For the text-containing cell, return its midpoint in [X, Y] coordinate format. 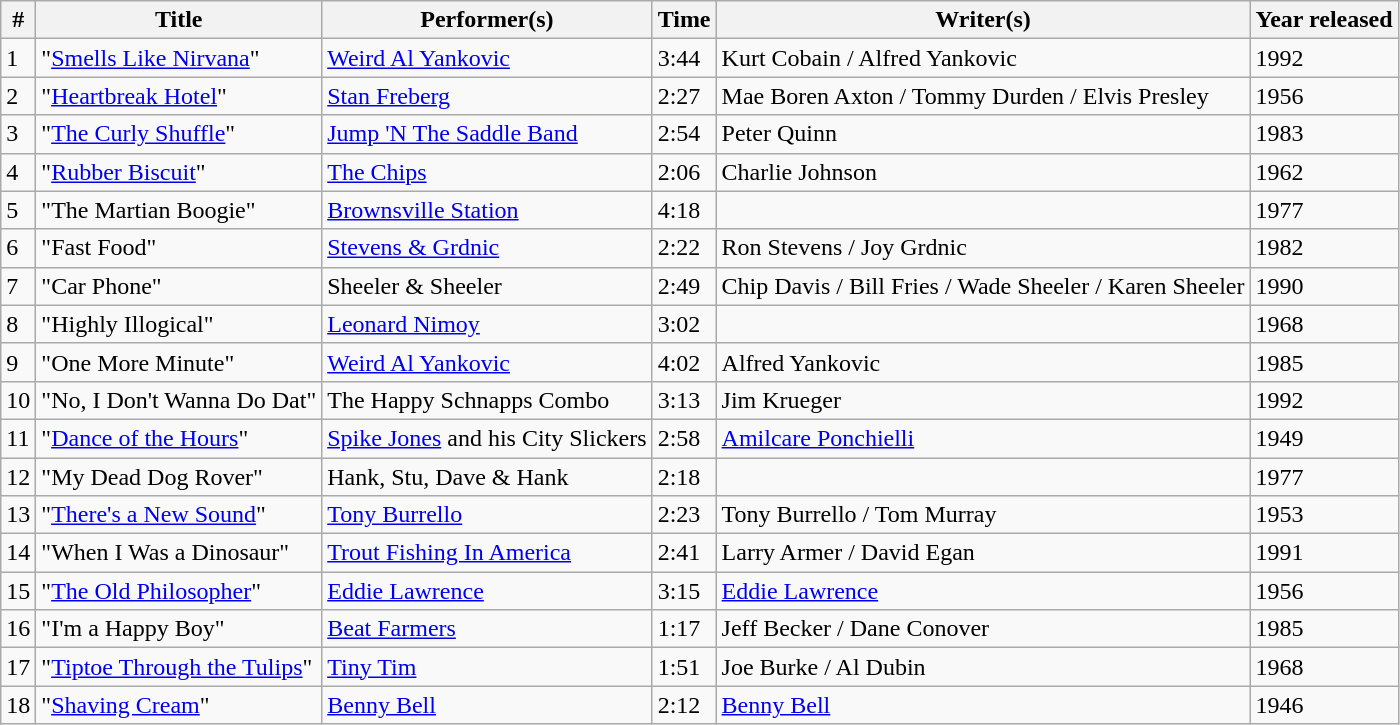
Leonard Nimoy [487, 324]
2:18 [684, 477]
3:02 [684, 324]
"Car Phone" [179, 286]
"Smells Like Nirvana" [179, 58]
2:58 [684, 438]
4:02 [684, 362]
3:15 [684, 591]
16 [18, 629]
Hank, Stu, Dave & Hank [487, 477]
Chip Davis / Bill Fries / Wade Sheeler / Karen Sheeler [983, 286]
Tiny Tim [487, 667]
13 [18, 515]
"The Old Philosopher" [179, 591]
17 [18, 667]
Ron Stevens / Joy Grdnic [983, 248]
Beat Farmers [487, 629]
Jump 'N The Saddle Band [487, 134]
2:27 [684, 96]
6 [18, 248]
3 [18, 134]
10 [18, 400]
Year released [1324, 20]
12 [18, 477]
"Rubber Biscuit" [179, 172]
11 [18, 438]
18 [18, 705]
3:44 [684, 58]
2:54 [684, 134]
2:22 [684, 248]
1953 [1324, 515]
"Tiptoe Through the Tulips" [179, 667]
Peter Quinn [983, 134]
Joe Burke / Al Dubin [983, 667]
"Highly Illogical" [179, 324]
8 [18, 324]
2:12 [684, 705]
1949 [1324, 438]
"Heartbreak Hotel" [179, 96]
"I'm a Happy Boy" [179, 629]
The Chips [487, 172]
Larry Armer / David Egan [983, 553]
1:51 [684, 667]
2:06 [684, 172]
"One More Minute" [179, 362]
1:17 [684, 629]
7 [18, 286]
3:13 [684, 400]
2:49 [684, 286]
Brownsville Station [487, 210]
1946 [1324, 705]
4 [18, 172]
2:41 [684, 553]
"There's a New Sound" [179, 515]
"My Dead Dog Rover" [179, 477]
The Happy Schnapps Combo [487, 400]
"Shaving Cream" [179, 705]
Jeff Becker / Dane Conover [983, 629]
"The Martian Boogie" [179, 210]
Amilcare Ponchielli [983, 438]
Stevens & Grdnic [487, 248]
Trout Fishing In America [487, 553]
1 [18, 58]
Title [179, 20]
Alfred Yankovic [983, 362]
Tony Burrello [487, 515]
Kurt Cobain / Alfred Yankovic [983, 58]
"No, I Don't Wanna Do Dat" [179, 400]
"The Curly Shuffle" [179, 134]
15 [18, 591]
Performer(s) [487, 20]
"Dance of the Hours" [179, 438]
9 [18, 362]
2 [18, 96]
Time [684, 20]
1962 [1324, 172]
Writer(s) [983, 20]
1982 [1324, 248]
Jim Krueger [983, 400]
1990 [1324, 286]
"When I Was a Dinosaur" [179, 553]
# [18, 20]
2:23 [684, 515]
1991 [1324, 553]
5 [18, 210]
1983 [1324, 134]
Spike Jones and his City Slickers [487, 438]
Charlie Johnson [983, 172]
Mae Boren Axton / Tommy Durden / Elvis Presley [983, 96]
14 [18, 553]
4:18 [684, 210]
Tony Burrello / Tom Murray [983, 515]
Sheeler & Sheeler [487, 286]
"Fast Food" [179, 248]
Stan Freberg [487, 96]
